Find where the given text appears and provide that cell's center as [X, Y] coordinate. 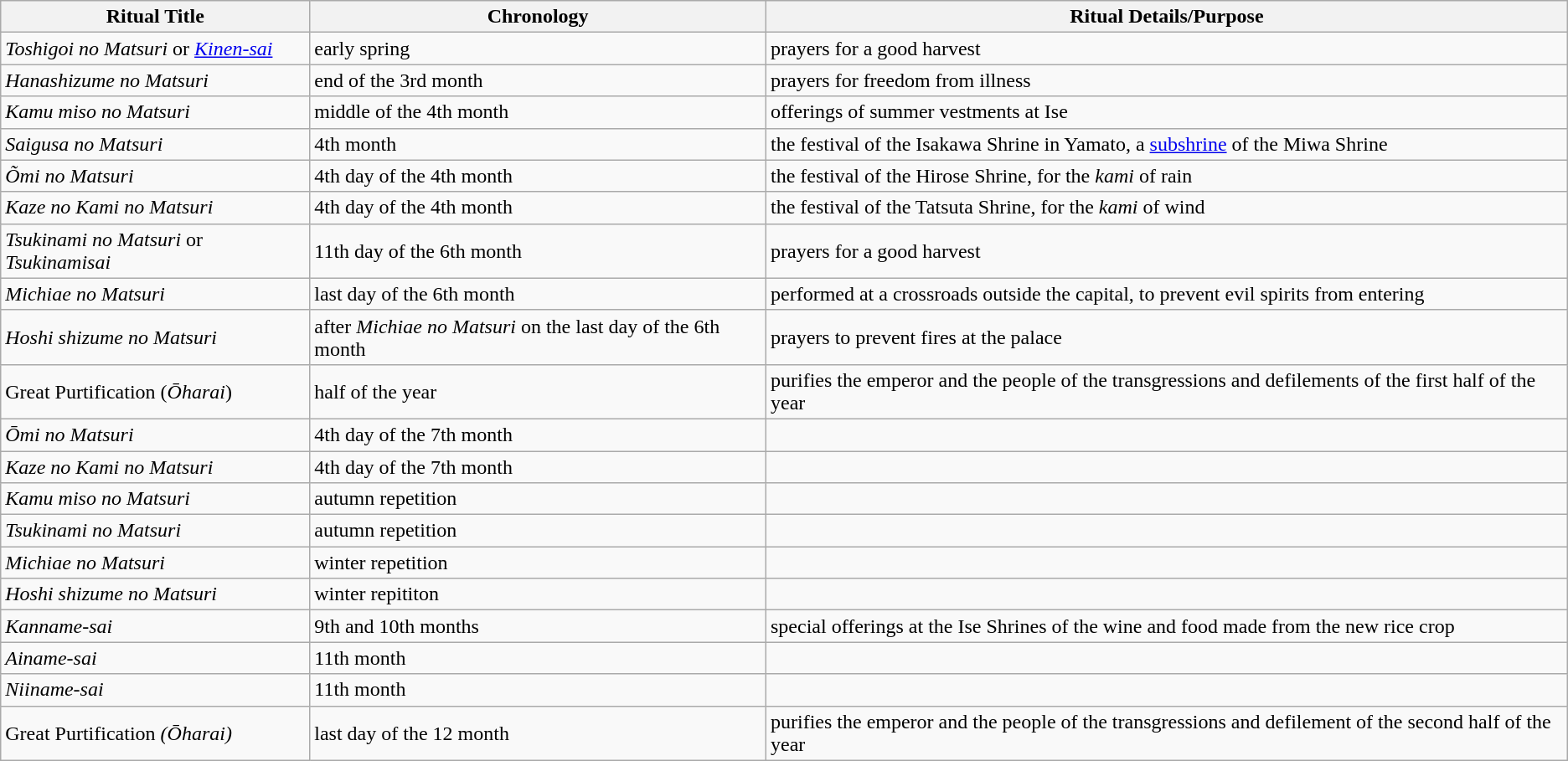
performed at a crossroads outside the capital, to prevent evil spirits from entering [1166, 294]
9th and 10th months [538, 626]
the festival of the Tatsuta Shrine, for the kami of wind [1166, 208]
early spring [538, 49]
Hanashizume no Matsuri [156, 80]
Tsukinami no Matsuri or Tsukinamisai [156, 251]
middle of the 4th month [538, 112]
winter repetition [538, 563]
4th month [538, 144]
purifies the emperor and the people of the transgressions and defilement of the second half of the year [1166, 733]
end of the 3rd month [538, 80]
after Michiae no Matsuri on the last day of the 6th month [538, 337]
the festival of the Hirose Shrine, for the kami of rain [1166, 176]
last day of the 6th month [538, 294]
half of the year [538, 392]
Ritual Details/Purpose [1166, 17]
the festival of the Isakawa Shrine in Yamato, a subshrine of the Miwa Shrine [1166, 144]
Ritual Title [156, 17]
last day of the 12 month [538, 733]
special offerings at the Ise Shrines of the wine and food made from the new rice crop [1166, 626]
Saigusa no Matsuri [156, 144]
winter repititon [538, 594]
Tsukinami no Matsuri [156, 531]
prayers to prevent fires at the palace [1166, 337]
Toshigoi no Matsuri or Kinen-sai [156, 49]
purifies the emperor and the people of the transgressions and defilements of the first half of the year [1166, 392]
Ōmi no Matsuri [156, 434]
Ainame-sai [156, 658]
Niiname-sai [156, 690]
11th day of the 6th month [538, 251]
offerings of summer vestments at Ise [1166, 112]
Chronology [538, 17]
Kanname-sai [156, 626]
Õmi no Matsuri [156, 176]
prayers for freedom from illness [1166, 80]
